Extract the [x, y] coordinate from the center of the cell holding the provided text.  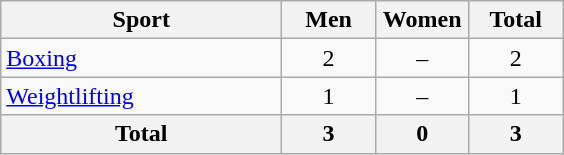
0 [422, 134]
Weightlifting [142, 96]
Boxing [142, 58]
Women [422, 20]
Men [329, 20]
Sport [142, 20]
